Return the (X, Y) coordinate for the center point of the cell that contains the specified text.  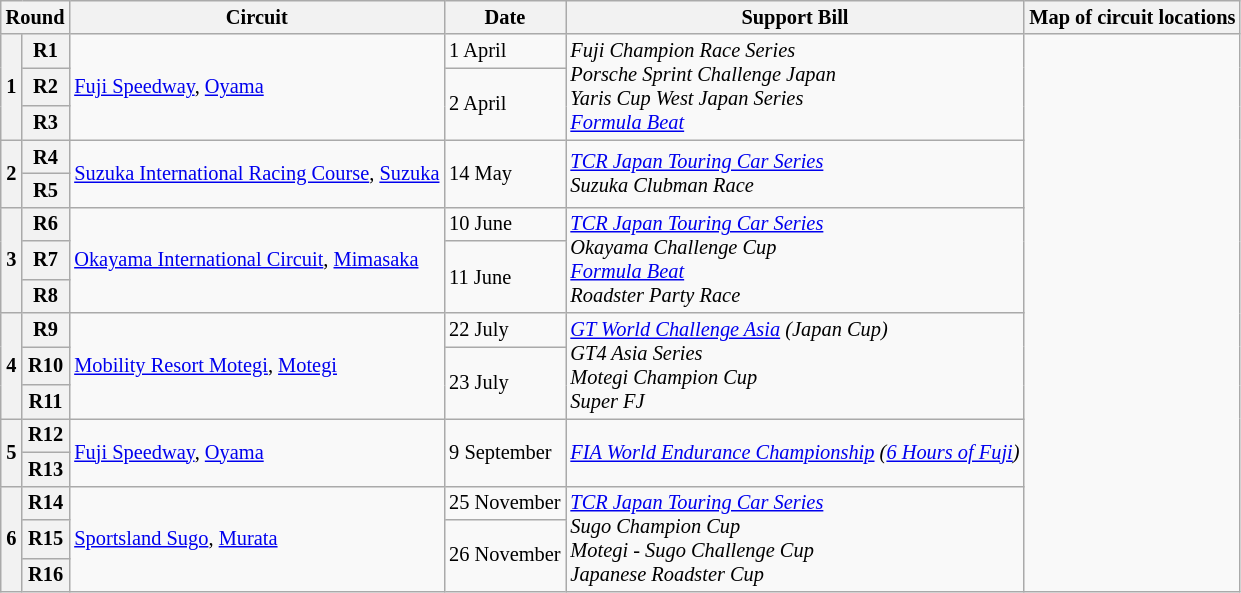
Okayama International Circuit, Mimasaka (256, 260)
2 April (504, 104)
R11 (46, 402)
25 November (504, 503)
R6 (46, 224)
11 June (504, 277)
23 July (504, 382)
R12 (46, 435)
9 September (504, 452)
6 (12, 539)
5 (12, 452)
1 April (504, 51)
Round (36, 17)
Fuji Champion Race SeriesPorsche Sprint Challenge JapanYaris Cup West Japan SeriesFormula Beat (796, 87)
26 November (504, 555)
TCR Japan Touring Car SeriesOkayama Challenge CupFormula BeatRoadster Party Race (796, 260)
22 July (504, 330)
4 (12, 366)
Suzuka International Racing Course, Suzuka (256, 174)
Sportsland Sugo, Murata (256, 539)
R15 (46, 538)
R10 (46, 365)
Mobility Resort Motegi, Motegi (256, 366)
TCR Japan Touring Car SeriesSuzuka Clubman Race (796, 174)
R5 (46, 190)
1 (12, 87)
R2 (46, 87)
Circuit (256, 17)
R4 (46, 157)
Date (504, 17)
3 (12, 260)
10 June (504, 224)
R1 (46, 51)
R9 (46, 330)
R14 (46, 503)
R3 (46, 123)
14 May (504, 174)
GT World Challenge Asia (Japan Cup)GT4 Asia SeriesMotegi Champion CupSuper FJ (796, 366)
R8 (46, 296)
R16 (46, 575)
Map of circuit locations (1132, 17)
2 (12, 174)
R7 (46, 260)
FIA World Endurance Championship (6 Hours of Fuji) (796, 452)
Support Bill (796, 17)
R13 (46, 469)
TCR Japan Touring Car SeriesSugo Champion CupMotegi - Sugo Challenge CupJapanese Roadster Cup (796, 539)
